Pinpoint the cell where the given text exists, returning its (X, Y) midpoint coordinate. 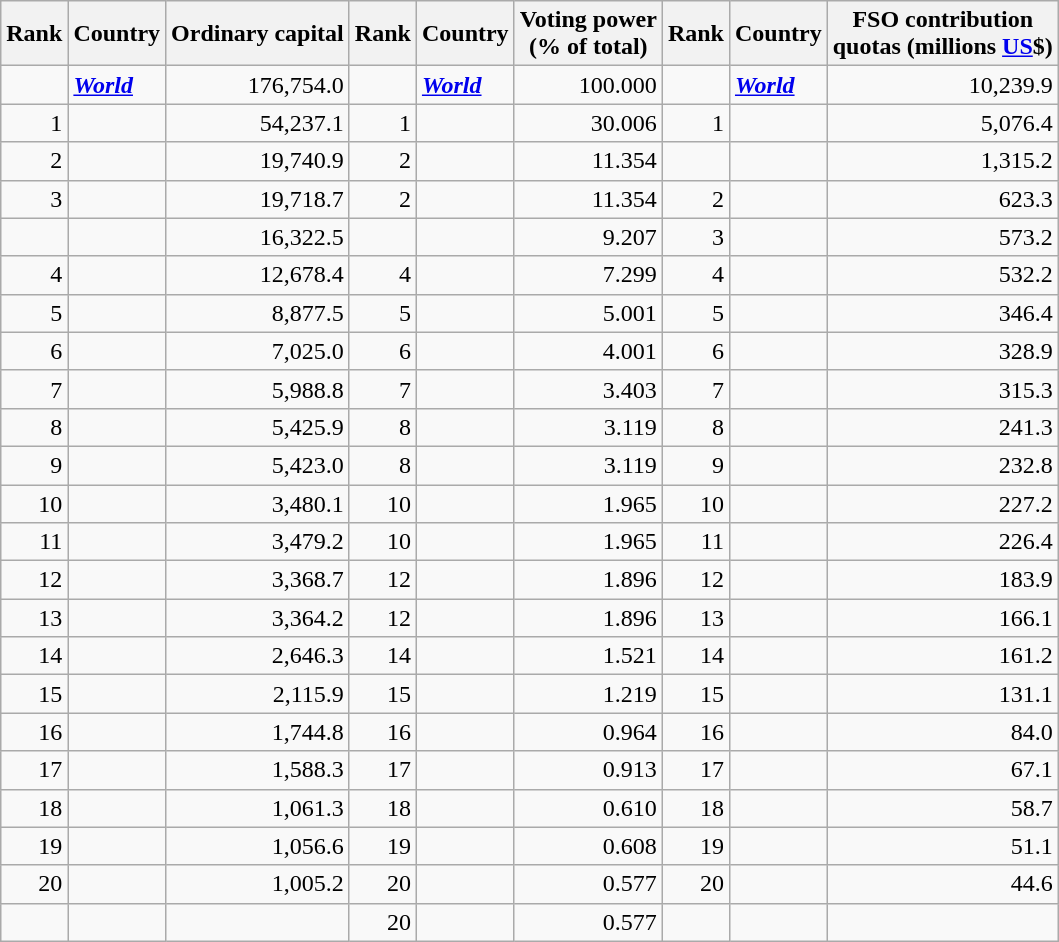
1.521 (588, 656)
2,646.3 (258, 656)
100.000 (588, 85)
0.964 (588, 732)
5,076.4 (942, 123)
227.2 (942, 503)
10,239.9 (942, 85)
5,988.8 (258, 389)
8,877.5 (258, 313)
19,740.9 (258, 161)
51.1 (942, 846)
0.913 (588, 770)
328.9 (942, 351)
3.403 (588, 389)
4.001 (588, 351)
226.4 (942, 542)
131.1 (942, 694)
FSO contributionquotas (millions US$) (942, 34)
5,423.0 (258, 465)
44.6 (942, 884)
2,115.9 (258, 694)
532.2 (942, 275)
315.3 (942, 389)
3,479.2 (258, 542)
0.608 (588, 846)
7,025.0 (258, 351)
1,315.2 (942, 161)
1.219 (588, 694)
573.2 (942, 237)
16,322.5 (258, 237)
623.3 (942, 199)
19,718.7 (258, 199)
5.001 (588, 313)
30.006 (588, 123)
1,588.3 (258, 770)
241.3 (942, 427)
12,678.4 (258, 275)
161.2 (942, 656)
Voting power(% of total) (588, 34)
3,364.2 (258, 618)
0.610 (588, 808)
183.9 (942, 580)
232.8 (942, 465)
5,425.9 (258, 427)
3,480.1 (258, 503)
1,061.3 (258, 808)
9.207 (588, 237)
176,754.0 (258, 85)
166.1 (942, 618)
67.1 (942, 770)
58.7 (942, 808)
Ordinary capital (258, 34)
1,005.2 (258, 884)
7.299 (588, 275)
3,368.7 (258, 580)
1,056.6 (258, 846)
1,744.8 (258, 732)
84.0 (942, 732)
346.4 (942, 313)
54,237.1 (258, 123)
